Determine the [x, y] coordinate at the center of the cell enclosing the given text.  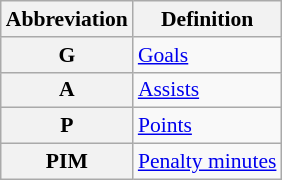
PIM [67, 162]
A [67, 90]
Goals [208, 55]
G [67, 55]
Points [208, 126]
Abbreviation [67, 19]
Assists [208, 90]
Definition [208, 19]
P [67, 126]
Penalty minutes [208, 162]
